Pinpoint the cell where the given text exists, returning its [x, y] midpoint coordinate. 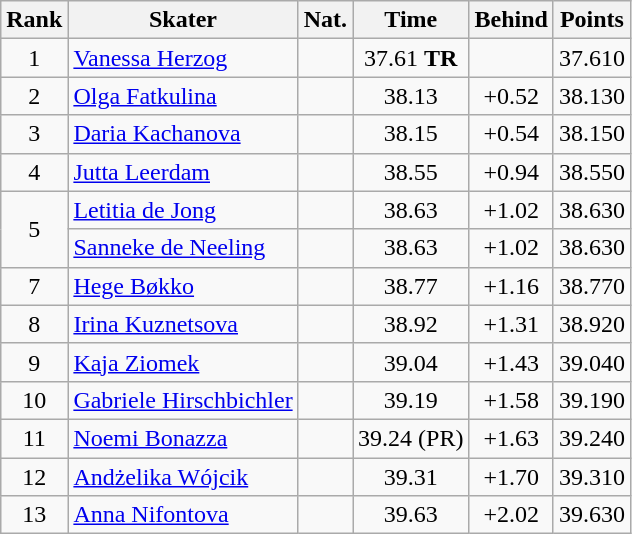
7 [34, 286]
39.24 (PR) [411, 438]
10 [34, 400]
Anna Nifontova [183, 515]
37.610 [592, 58]
+0.94 [511, 172]
5 [34, 229]
38.55 [411, 172]
+1.43 [511, 362]
+2.02 [511, 515]
Andżelika Wójcik [183, 477]
9 [34, 362]
38.130 [592, 96]
Daria Kachanova [183, 134]
39.19 [411, 400]
11 [34, 438]
13 [34, 515]
38.13 [411, 96]
+1.70 [511, 477]
Skater [183, 20]
38.920 [592, 324]
37.61 TR [411, 58]
+1.16 [511, 286]
Hege Bøkko [183, 286]
Irina Kuznetsova [183, 324]
+1.63 [511, 438]
3 [34, 134]
Nat. [325, 20]
4 [34, 172]
38.15 [411, 134]
38.92 [411, 324]
39.630 [592, 515]
39.31 [411, 477]
38.150 [592, 134]
+0.52 [511, 96]
38.550 [592, 172]
Rank [34, 20]
39.190 [592, 400]
38.770 [592, 286]
39.310 [592, 477]
Noemi Bonazza [183, 438]
Kaja Ziomek [183, 362]
Gabriele Hirschbichler [183, 400]
Points [592, 20]
Vanessa Herzog [183, 58]
Olga Fatkulina [183, 96]
+1.31 [511, 324]
39.040 [592, 362]
+1.58 [511, 400]
Time [411, 20]
Letitia de Jong [183, 210]
1 [34, 58]
39.63 [411, 515]
39.04 [411, 362]
12 [34, 477]
+0.54 [511, 134]
39.240 [592, 438]
8 [34, 324]
2 [34, 96]
38.77 [411, 286]
Behind [511, 20]
Sanneke de Neeling [183, 248]
Jutta Leerdam [183, 172]
